Locate the cell with the specified text and output its [x, y] center coordinate. 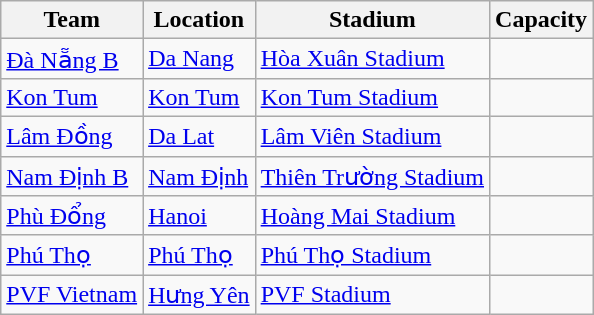
Hưng Yên [199, 295]
Hòa Xuân Stadium [372, 59]
Nam Định B [72, 176]
Nam Định [199, 176]
Hanoi [199, 216]
Capacity [542, 20]
Da Lat [199, 136]
Đà Nẵng B [72, 59]
Location [199, 20]
Lâm Viên Stadium [372, 136]
Lâm Đồng [72, 136]
Kon Tum Stadium [372, 97]
Thiên Trường Stadium [372, 176]
PVF Stadium [372, 295]
Da Nang [199, 59]
PVF Vietnam [72, 295]
Hoàng Mai Stadium [372, 216]
Team [72, 20]
Stadium [372, 20]
Phú Thọ Stadium [372, 255]
Phù Đổng [72, 216]
